Extract the [x, y] coordinate from the center of the cell holding the provided text.  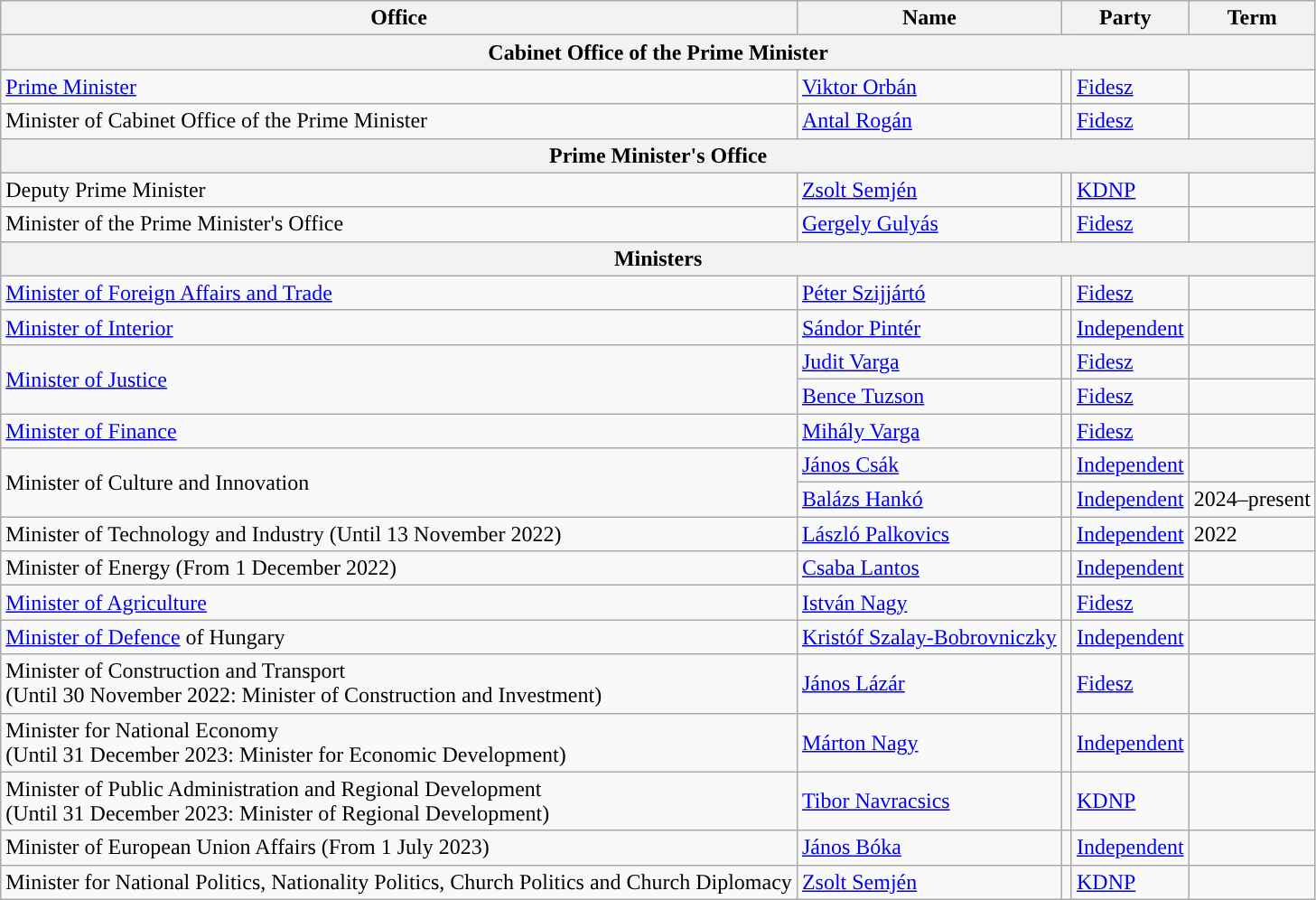
Minister of Foreign Affairs and Trade [399, 293]
Tibor Navracsics [929, 801]
Minister of Defence of Hungary [399, 637]
Minister for National Politics, Nationality Politics, Church Politics and Church Diplomacy [399, 882]
Antal Rogán [929, 121]
Party [1125, 18]
Judit Varga [929, 361]
István Nagy [929, 603]
Minister of Interior [399, 327]
Prime Minister's Office [658, 155]
László Palkovics [929, 534]
Minister of Finance [399, 431]
Minister of the Prime Minister's Office [399, 224]
Csaba Lantos [929, 568]
János Bóka [929, 848]
Minister of Culture and Innovation [399, 483]
Minister of Cabinet Office of the Prime Minister [399, 121]
Minister of Energy (From 1 December 2022) [399, 568]
Office [399, 18]
Gergely Gulyás [929, 224]
Bence Tuzson [929, 396]
2022 [1252, 534]
Márton Nagy [929, 743]
Péter Szijjártó [929, 293]
Minister of Technology and Industry (Until 13 November 2022) [399, 534]
Minister of Agriculture [399, 603]
Minister for National Economy(Until 31 December 2023: Minister for Economic Development) [399, 743]
János Lázár [929, 683]
Prime Minister [399, 87]
Kristóf Szalay-Bobrovniczky [929, 637]
Term [1252, 18]
Viktor Orbán [929, 87]
Minister of European Union Affairs (From 1 July 2023) [399, 848]
János Csák [929, 465]
Ministers [658, 258]
Balázs Hankó [929, 500]
Minister of Construction and Transport(Until 30 November 2022: Minister of Construction and Investment) [399, 683]
Cabinet Office of the Prime Minister [658, 52]
Mihály Varga [929, 431]
Deputy Prime Minister [399, 190]
2024–present [1252, 500]
Minister of Justice [399, 379]
Name [929, 18]
Minister of Public Administration and Regional Development(Until 31 December 2023: Minister of Regional Development) [399, 801]
Sándor Pintér [929, 327]
